Extract the [X, Y] coordinate from the center of the cell holding the provided text.  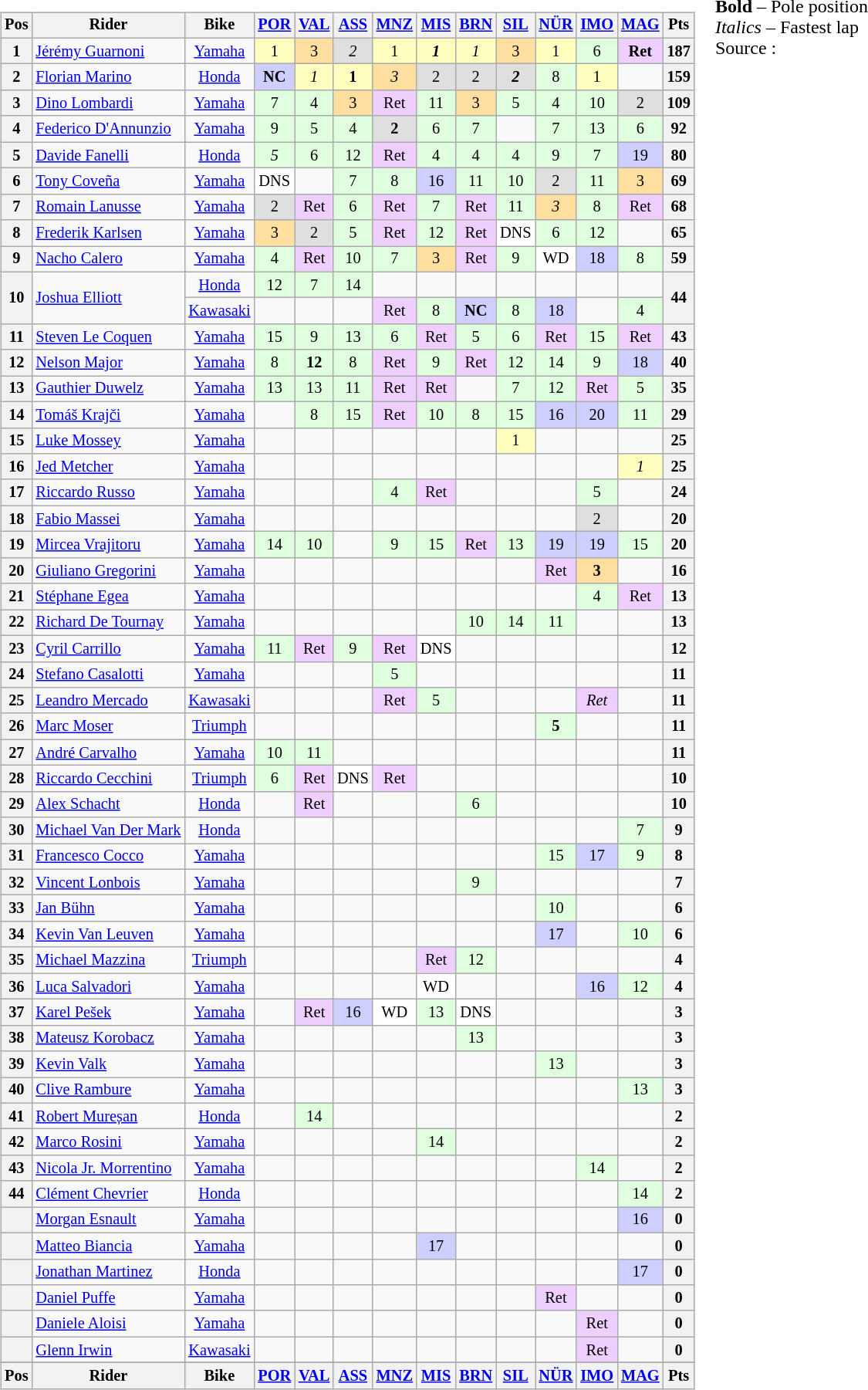
Cyril Carrillo [108, 648]
Jonathan Martinez [108, 1272]
28 [16, 779]
21 [16, 597]
159 [679, 77]
32 [16, 882]
Luke Mossey [108, 441]
Stéphane Egea [108, 597]
Romain Lanusse [108, 207]
26 [16, 726]
Michael Van Der Mark [108, 830]
30 [16, 830]
Karel Pešek [108, 1013]
Daniele Aloisi [108, 1324]
Richard De Tournay [108, 623]
Robert Mureșan [108, 1116]
109 [679, 103]
Mircea Vrajitoru [108, 545]
37 [16, 1013]
27 [16, 752]
Riccardo Russo [108, 492]
Morgan Esnault [108, 1220]
Jérémy Guarnoni [108, 51]
Luca Salvadori [108, 986]
34 [16, 935]
Giuliano Gregorini [108, 570]
36 [16, 986]
31 [16, 857]
Nelson Major [108, 363]
80 [679, 155]
Steven Le Coquen [108, 337]
Matteo Biancia [108, 1246]
Jan Bühn [108, 908]
Tomáš Krajči [108, 414]
Dino Lombardi [108, 103]
Nicola Jr. Morrentino [108, 1168]
38 [16, 1038]
Gauthier Duwelz [108, 389]
Francesco Cocco [108, 857]
Jed Metcher [108, 467]
Clément Chevrier [108, 1194]
92 [679, 129]
41 [16, 1116]
39 [16, 1064]
Clive Rambure [108, 1091]
42 [16, 1142]
Riccardo Cecchini [108, 779]
59 [679, 259]
Leandro Mercado [108, 701]
Marc Moser [108, 726]
Kevin Valk [108, 1064]
André Carvalho [108, 752]
Fabio Massei [108, 519]
Mateusz Korobacz [108, 1038]
33 [16, 908]
69 [679, 181]
68 [679, 207]
187 [679, 51]
65 [679, 233]
Daniel Puffe [108, 1298]
Kevin Van Leuven [108, 935]
Davide Fanelli [108, 155]
Florian Marino [108, 77]
Glenn Irwin [108, 1350]
22 [16, 623]
Vincent Lonbois [108, 882]
Marco Rosini [108, 1142]
Frederik Karlsen [108, 233]
Tony Coveña [108, 181]
Joshua Elliott [108, 298]
23 [16, 648]
Stefano Casalotti [108, 675]
Nacho Calero [108, 259]
Michael Mazzina [108, 960]
Alex Schacht [108, 804]
Federico D'Annunzio [108, 129]
